Identify which cell holds the provided text, then report its [X, Y] central coordinate. 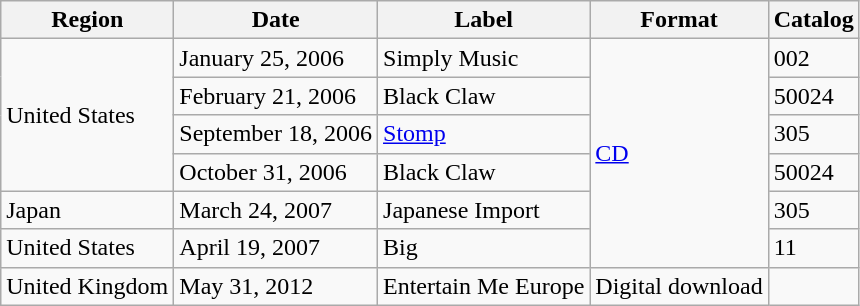
May 31, 2012 [276, 286]
CD [679, 153]
Simply Music [484, 58]
002 [814, 58]
September 18, 2006 [276, 134]
Digital download [679, 286]
Catalog [814, 20]
Japanese Import [484, 210]
Entertain Me Europe [484, 286]
Format [679, 20]
January 25, 2006 [276, 58]
United Kingdom [88, 286]
October 31, 2006 [276, 172]
Japan [88, 210]
Stomp [484, 134]
Big [484, 248]
Region [88, 20]
11 [814, 248]
February 21, 2006 [276, 96]
Label [484, 20]
April 19, 2007 [276, 248]
March 24, 2007 [276, 210]
Date [276, 20]
